Identify which cell holds the provided text, then report its [x, y] central coordinate. 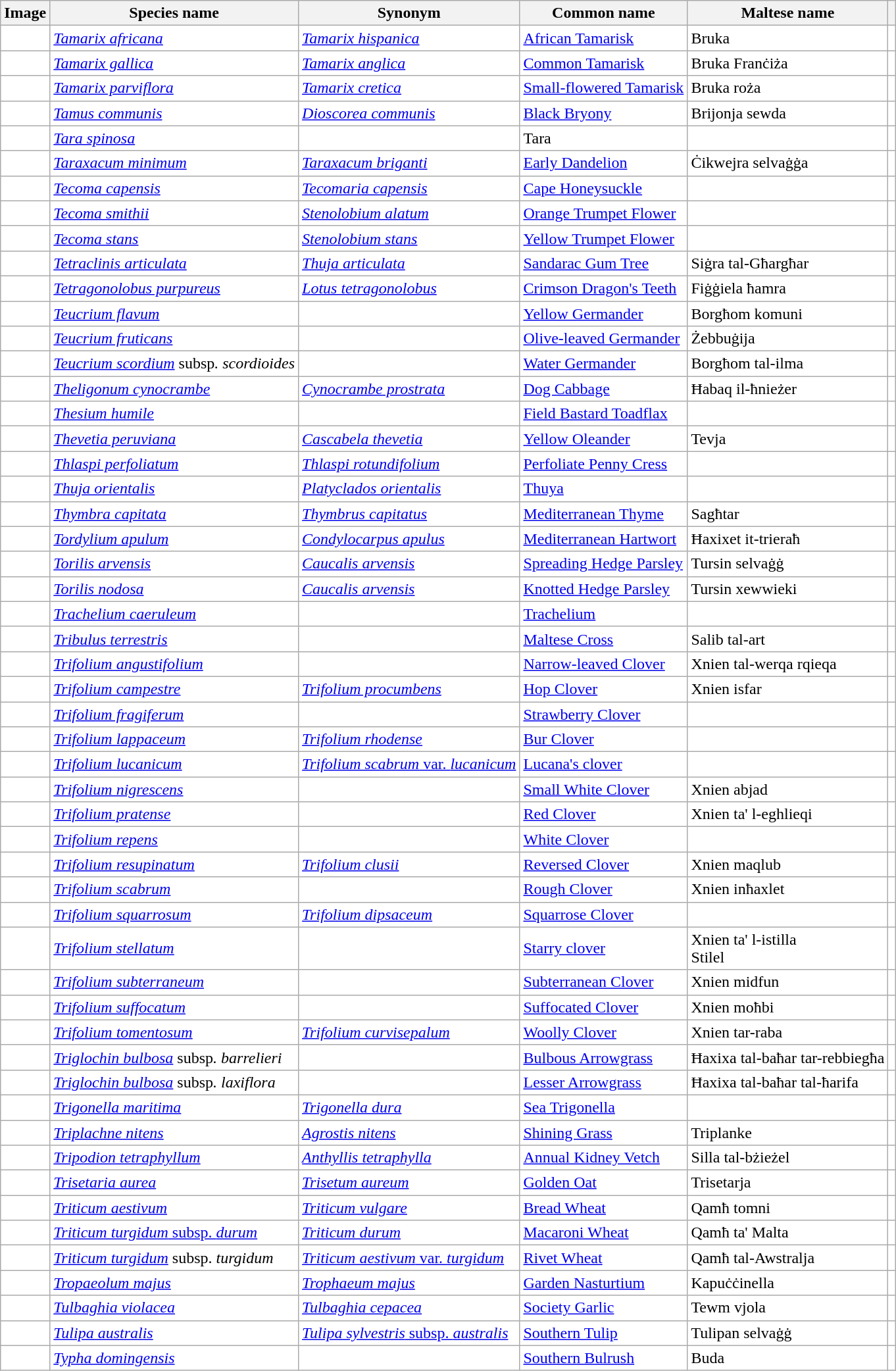
Qamħ tomni [788, 1208]
Tetragonolobus purpureus [174, 288]
Triticum turgidum subsp. turgidum [174, 1258]
Tulipa sylvestris subsp. australis [409, 1333]
Trifolium scabrum var. lucanicum [409, 764]
Triticum vulgare [409, 1208]
Tulbaghia violacea [174, 1308]
Triglochin bulbosa subsp. barrelieri [174, 1057]
Bruka roża [788, 88]
Triglochin bulbosa subsp. laxiflora [174, 1082]
African Tamarisk [604, 38]
Anthyllis tetraphylla [409, 1158]
Condylocarpus apulus [409, 539]
Tamarix parviflora [174, 88]
Xnien abjad [788, 789]
Thlaspi rotundifolium [409, 464]
Yellow Trumpet Flower [604, 238]
Trifolium lucanicum [174, 764]
Small-flowered Tamarisk [604, 88]
Stenolobium alatum [409, 213]
Perfoliate Penny Cress [604, 464]
Trifolium scabrum [174, 889]
Torilis nodosa [174, 589]
Reversed Clover [604, 864]
Lotus tetragonolobus [409, 288]
Theligonum cynocrambe [174, 389]
Fiġġiela ħamra [788, 288]
Yellow Germander [604, 314]
Teucrium flavum [174, 314]
Trifolium fragiferum [174, 714]
Trifolium resupinatum [174, 864]
Xnien isfar [788, 689]
Narrow-leaved Clover [604, 664]
Garden Nasturtium [604, 1283]
Tevja [788, 439]
Teucrium fruticans [174, 339]
Cape Honeysuckle [604, 188]
Water Germander [604, 364]
Qamħ ta' Malta [788, 1233]
Field Bastard Toadflax [604, 414]
Trifolium suffocatum [174, 1007]
Dog Cabbage [604, 389]
Southern Tulip [604, 1333]
Tulipa australis [174, 1333]
Ħabaq il-ħnieżer [788, 389]
Maltese Cross [604, 639]
Xnien inħaxlet [788, 889]
Trifolium dipsaceum [409, 914]
Trifolium rhodense [409, 739]
Starry clover [604, 949]
Thuya [604, 489]
Xnien ta' l-eghlieqi [788, 814]
Triticum aestivum [174, 1208]
Tara [604, 138]
Trisetarja [788, 1183]
Cynocrambe prostrata [409, 389]
Lucana's clover [604, 764]
Triticum turgidum subsp. durum [174, 1233]
Trachelium [604, 614]
Trifolium lappaceum [174, 739]
Trifolium pratense [174, 814]
Xnien midfun [788, 982]
Woolly Clover [604, 1032]
Tropaeolum majus [174, 1283]
Tara spinosa [174, 138]
Bur Clover [604, 739]
Dioscorea communis [409, 113]
Trifolium subterraneum [174, 982]
Tewm vjola [788, 1308]
Stenolobium stans [409, 238]
Thesium humile [174, 414]
Southern Bulrush [604, 1358]
Trigonella dura [409, 1107]
Trifolium squarrosum [174, 914]
Trifolium repens [174, 839]
Macaroni Wheat [604, 1233]
Society Garlic [604, 1308]
Żebbuġija [788, 339]
Tripodion tetraphyllum [174, 1158]
Triplachne nitens [174, 1132]
Mediterranean Hartwort [604, 539]
Trophaeum majus [409, 1283]
Bulbous Arrowgrass [604, 1057]
Bruka Franċiża [788, 63]
Tordylium apulum [174, 539]
Trisetum aureum [409, 1183]
Ħaxixet it-trieraħ [788, 539]
Thymbra capitata [174, 514]
Typha domingensis [174, 1358]
Tulipan selvaġġ [788, 1333]
Ċikwejra selvaġġa [788, 163]
Rough Clover [604, 889]
Trifolium tomentosum [174, 1032]
Squarrose Clover [604, 914]
Sagħtar [788, 514]
Image [25, 13]
Maltese name [788, 13]
Knotted Hedge Parsley [604, 589]
Tursin selvaġġ [788, 564]
Orange Trumpet Flower [604, 213]
Thuja orientalis [174, 489]
Yellow Oleander [604, 439]
Ħaxixa tal-baħar tal-ħarifa [788, 1082]
Xnien maqlub [788, 864]
Salib tal-art [788, 639]
Platyclados orientalis [409, 489]
Brijonja sewda [788, 113]
Thymbrus capitatus [409, 514]
Tamarix cretica [409, 88]
Bruka [788, 38]
Species name [174, 13]
Cascabela thevetia [409, 439]
Rivet Wheat [604, 1258]
Borgħom tal-ilma [788, 364]
Trachelium caeruleum [174, 614]
Common name [604, 13]
Trifolium curvisepalum [409, 1032]
Tulbaghia cepacea [409, 1308]
Small White Clover [604, 789]
Taraxacum minimum [174, 163]
Triticum aestivum var. turgidum [409, 1258]
Kapuċċinella [788, 1283]
Qamħ tal-Awstralja [788, 1258]
Ħaxixa tal-baħar tar-rebbiegħa [788, 1057]
White Clover [604, 839]
Strawberry Clover [604, 714]
Tecoma stans [174, 238]
Tamarix gallica [174, 63]
Golden Oat [604, 1183]
Shining Grass [604, 1132]
Trigonella maritima [174, 1107]
Trifolium campestre [174, 689]
Silla tal-bżieżel [788, 1158]
Tamarix anglica [409, 63]
Agrostis nitens [409, 1132]
Lesser Arrowgrass [604, 1082]
Black Bryony [604, 113]
Annual Kidney Vetch [604, 1158]
Tamarix hispanica [409, 38]
Xnien tar-raba [788, 1032]
Thlaspi perfoliatum [174, 464]
Tecoma capensis [174, 188]
Triplanke [788, 1132]
Thevetia peruviana [174, 439]
Bread Wheat [604, 1208]
Crimson Dragon's Teeth [604, 288]
Triticum durum [409, 1233]
Trifolium angustifolium [174, 664]
Tribulus terrestris [174, 639]
Red Clover [604, 814]
Tamus communis [174, 113]
Tecomaria capensis [409, 188]
Tamarix africana [174, 38]
Trifolium procumbens [409, 689]
Xnien ta' l-istillaStilel [788, 949]
Subterranean Clover [604, 982]
Tecoma smithii [174, 213]
Synonym [409, 13]
Trifolium stellatum [174, 949]
Trisetaria aurea [174, 1183]
Xnien moħbi [788, 1007]
Early Dandelion [604, 163]
Hop Clover [604, 689]
Common Tamarisk [604, 63]
Tetraclinis articulata [174, 263]
Siġra tal-Għargħar [788, 263]
Trifolium clusii [409, 864]
Borgħom komuni [788, 314]
Taraxacum briganti [409, 163]
Sandarac Gum Tree [604, 263]
Xnien tal-werqa rqieqa [788, 664]
Spreading Hedge Parsley [604, 564]
Tursin xewwieki [788, 589]
Teucrium scordium subsp. scordioides [174, 364]
Suffocated Clover [604, 1007]
Mediterranean Thyme [604, 514]
Trifolium nigrescens [174, 789]
Olive-leaved Germander [604, 339]
Buda [788, 1358]
Thuja articulata [409, 263]
Torilis arvensis [174, 564]
Sea Trigonella [604, 1107]
